Detect which cell encompasses the target text, then output its [X, Y] center coordinate. 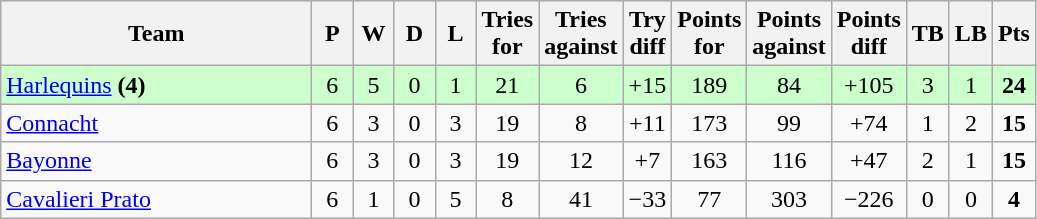
Harlequins (4) [156, 85]
21 [508, 85]
+47 [868, 161]
Points for [710, 34]
99 [789, 123]
P [332, 34]
Try diff [648, 34]
163 [710, 161]
+11 [648, 123]
LB [970, 34]
4 [1014, 199]
+7 [648, 161]
41 [581, 199]
+105 [868, 85]
84 [789, 85]
Tries for [508, 34]
Pts [1014, 34]
W [374, 34]
12 [581, 161]
189 [710, 85]
Points against [789, 34]
+74 [868, 123]
−226 [868, 199]
Connacht [156, 123]
303 [789, 199]
Tries against [581, 34]
Bayonne [156, 161]
Points diff [868, 34]
−33 [648, 199]
116 [789, 161]
Team [156, 34]
+15 [648, 85]
L [456, 34]
D [414, 34]
TB [928, 34]
Cavalieri Prato [156, 199]
24 [1014, 85]
77 [710, 199]
173 [710, 123]
